Determine the [X, Y] coordinate at the center of the cell enclosing the given text.  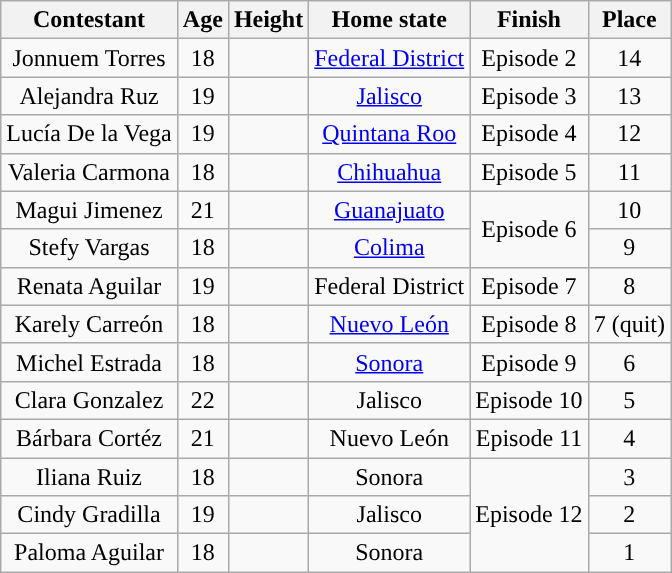
Age [202, 20]
10 [629, 210]
13 [629, 96]
2 [629, 515]
4 [629, 438]
Episode 2 [529, 58]
Contestant [90, 20]
5 [629, 400]
9 [629, 248]
Stefy Vargas [90, 248]
Renata Aguilar [90, 286]
Episode 3 [529, 96]
Chihuahua [390, 172]
22 [202, 400]
Episode 9 [529, 362]
Magui Jimenez [90, 210]
Finish [529, 20]
Episode 7 [529, 286]
Cindy Gradilla [90, 515]
Episode 8 [529, 324]
6 [629, 362]
Episode 10 [529, 400]
Alejandra Ruz [90, 96]
Place [629, 20]
Episode 12 [529, 515]
Bárbara Cortéz [90, 438]
7 (quit) [629, 324]
Episode 4 [529, 134]
Paloma Aguilar [90, 553]
Valeria Carmona [90, 172]
Episode 6 [529, 229]
Iliana Ruiz [90, 477]
Clara Gonzalez [90, 400]
Guanajuato [390, 210]
Home state [390, 20]
Michel Estrada [90, 362]
Jonnuem Torres [90, 58]
Height [268, 20]
3 [629, 477]
12 [629, 134]
Episode 5 [529, 172]
14 [629, 58]
Colima [390, 248]
Quintana Roo [390, 134]
8 [629, 286]
Episode 11 [529, 438]
1 [629, 553]
Lucía De la Vega [90, 134]
11 [629, 172]
Karely Carreón [90, 324]
